Return the [x, y] coordinate for the center point of the cell that contains the specified text.  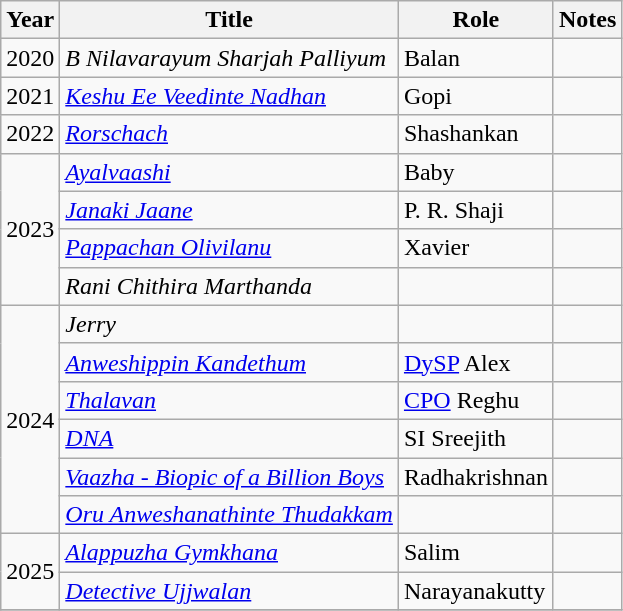
2020 [30, 58]
Ayalvaashi [230, 172]
DNA [230, 438]
Keshu Ee Veedinte Nadhan [230, 96]
Salim [476, 553]
Janaki Jaane [230, 210]
Vaazha - Biopic of a Billion Boys [230, 477]
2021 [30, 96]
Balan [476, 58]
Radhakrishnan [476, 477]
2022 [30, 134]
Xavier [476, 248]
Jerry [230, 324]
Pappachan Olivilanu [230, 248]
Title [230, 20]
Alappuzha Gymkhana [230, 553]
Baby [476, 172]
Role [476, 20]
Oru Anweshanathinte Thudakkam [230, 515]
2025 [30, 572]
DySP Alex [476, 362]
Gopi [476, 96]
Year [30, 20]
Notes [587, 20]
Rani Chithira Marthanda [230, 286]
Detective Ujjwalan [230, 591]
P. R. Shaji [476, 210]
CPO Reghu [476, 400]
SI Sreejith [476, 438]
Shashankan [476, 134]
Thalavan [230, 400]
B Nilavarayum Sharjah Palliyum [230, 58]
Rorschach [230, 134]
2023 [30, 229]
2024 [30, 419]
Anweshippin Kandethum [230, 362]
Narayanakutty [476, 591]
